Return (X, Y) of the center of cell containing provided text 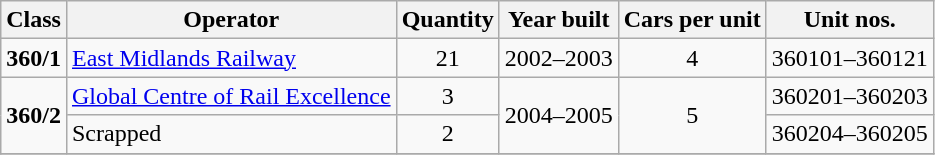
360101–360121 (850, 58)
Year built (558, 20)
360204–360205 (850, 134)
Scrapped (231, 134)
Cars per unit (692, 20)
360201–360203 (850, 96)
360/2 (34, 115)
4 (692, 58)
Operator (231, 20)
Quantity (448, 20)
2002–2003 (558, 58)
3 (448, 96)
2004–2005 (558, 115)
360/1 (34, 58)
21 (448, 58)
5 (692, 115)
2 (448, 134)
East Midlands Railway (231, 58)
Class (34, 20)
Global Centre of Rail Excellence (231, 96)
Unit nos. (850, 20)
